Pinpoint the cell where the given text exists, returning its [x, y] midpoint coordinate. 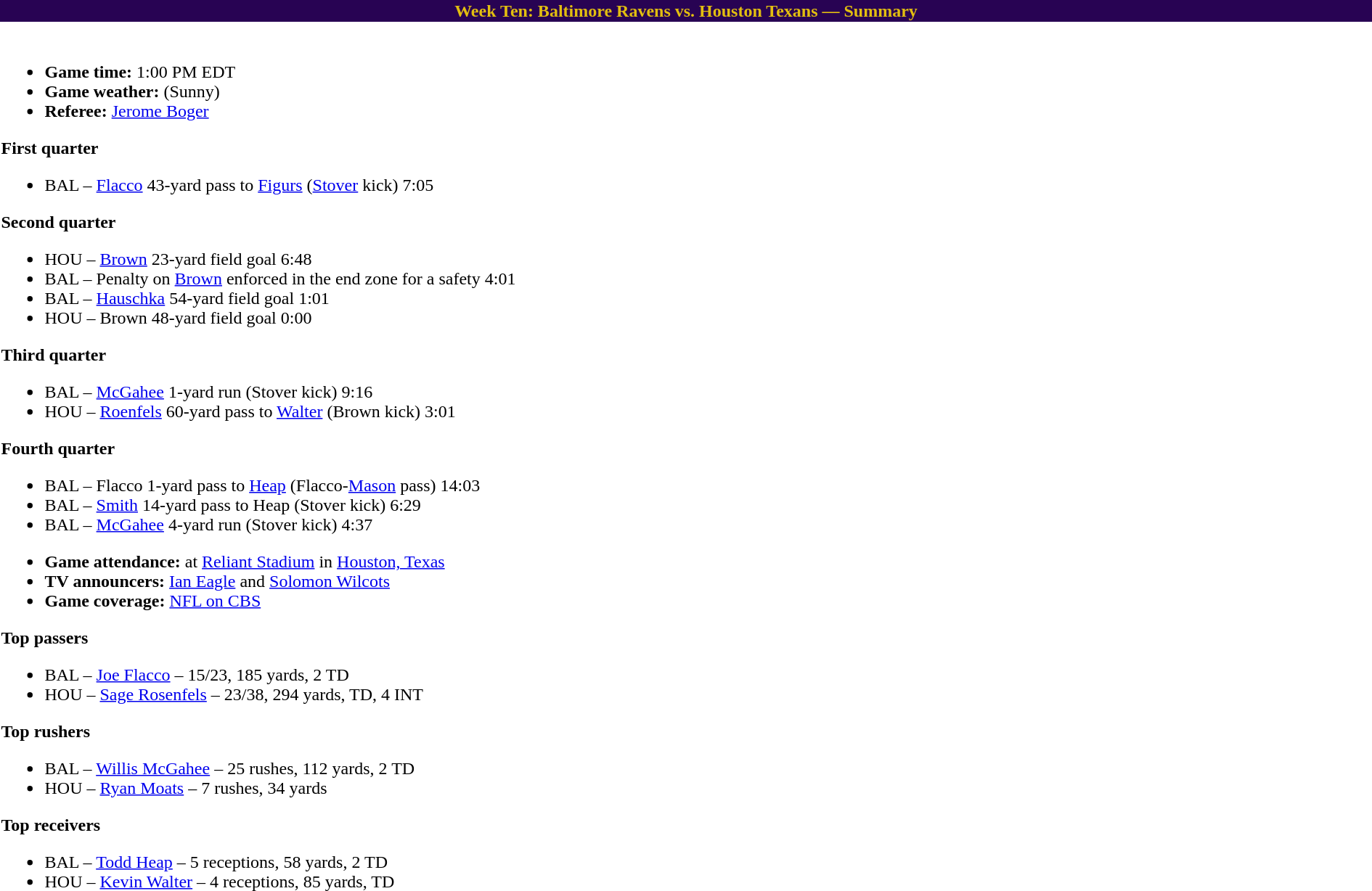
Week Ten: Baltimore Ravens vs. Houston Texans — Summary [686, 11]
